Output the [x, y] coordinate of the center of the cell containing the given text.  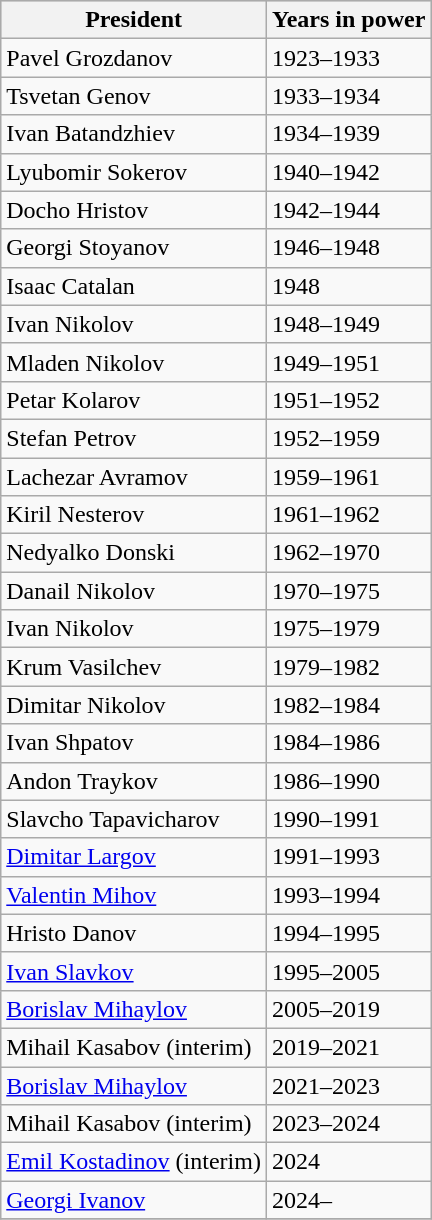
Petar Kolarov [134, 400]
1993–1994 [348, 895]
1986–1990 [348, 781]
1933–1934 [348, 96]
Dimitar Largov [134, 857]
Ivan Slavkov [134, 971]
Andon Traykov [134, 781]
Hristo Danov [134, 933]
2024– [348, 1200]
Georgi Stoyanov [134, 248]
1961–1962 [348, 515]
1946–1948 [348, 248]
Valentin Mihov [134, 895]
1940–1942 [348, 172]
1952–1959 [348, 438]
Stefan Petrov [134, 438]
1942–1944 [348, 210]
President [134, 20]
1951–1952 [348, 400]
1934–1939 [348, 134]
1948 [348, 286]
1962–1970 [348, 553]
Kiril Nesterov [134, 515]
1959–1961 [348, 477]
Nedyalko Donski [134, 553]
2023–2024 [348, 1124]
2021–2023 [348, 1085]
Docho Hristov [134, 210]
1995–2005 [348, 971]
1923–1933 [348, 58]
2005–2019 [348, 1009]
1948–1949 [348, 324]
1949–1951 [348, 362]
Georgi Ivanov [134, 1200]
Emil Kostadinov (interim) [134, 1162]
Slavcho Tapavicharov [134, 819]
1975–1979 [348, 629]
2024 [348, 1162]
Pavel Grozdanov [134, 58]
Mladen Nikolov [134, 362]
1979–1982 [348, 667]
Lyubomir Sokerov [134, 172]
Danail Nikolov [134, 591]
Ivan Batandzhiev [134, 134]
Krum Vasilchev [134, 667]
Years in power [348, 20]
1982–1984 [348, 705]
1990–1991 [348, 819]
1991–1993 [348, 857]
1984–1986 [348, 743]
Dimitar Nikolov [134, 705]
1970–1975 [348, 591]
2019–2021 [348, 1047]
Lachezar Avramov [134, 477]
Ivan Shpatov [134, 743]
Tsvetan Genov [134, 96]
1994–1995 [348, 933]
Isaac Catalan [134, 286]
